Capture the cell that displays the provided text and extract its [X, Y] central coordinate. 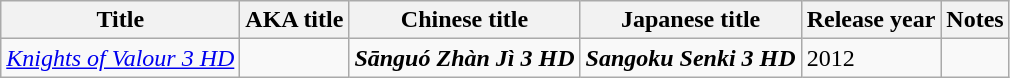
Knights of Valour 3 HD [120, 58]
Notes [975, 20]
AKA title [294, 20]
Sānguó Zhàn Jì 3 HD [464, 58]
Chinese title [464, 20]
Release year [871, 20]
Sangoku Senki 3 HD [690, 58]
Japanese title [690, 20]
2012 [871, 58]
Title [120, 20]
